Determine the [X, Y] coordinate at the center of the cell enclosing the given text.  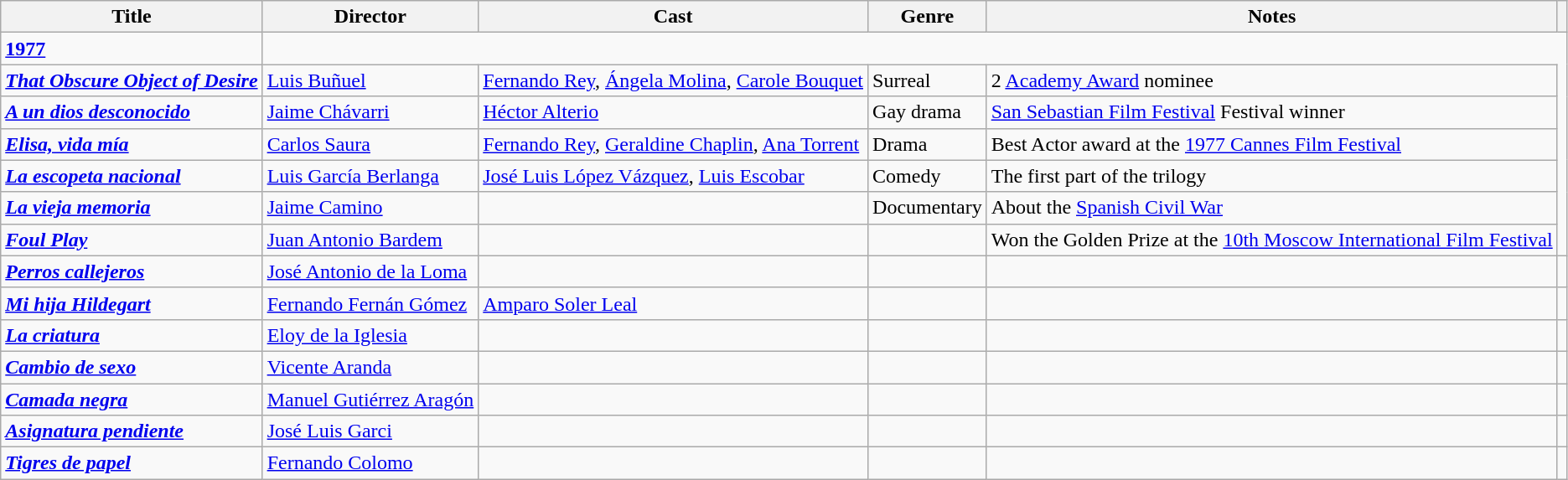
Jaime Camino [370, 208]
Héctor Alterio [674, 112]
José Antonio de la Loma [370, 271]
San Sebastian Film Festival Festival winner [1272, 112]
Perros callejeros [132, 271]
2 Academy Award nominee [1272, 80]
A un dios desconocido [132, 112]
Fernando Colomo [370, 463]
Manuel Gutiérrez Aragón [370, 400]
José Luis Garci [370, 431]
Carlos Saura [370, 144]
Eloy de la Iglesia [370, 335]
Drama [928, 144]
Documentary [928, 208]
Director [370, 17]
José Luis López Vázquez, Luis Escobar [674, 176]
Notes [1272, 17]
Amparo Soler Leal [674, 303]
Cambio de sexo [132, 367]
That Obscure Object of Desire [132, 80]
Luis García Berlanga [370, 176]
Comedy [928, 176]
La vieja memoria [132, 208]
La criatura [132, 335]
About the Spanish Civil War [1272, 208]
La escopeta nacional [132, 176]
Elisa, vida mía [132, 144]
Vicente Aranda [370, 367]
Juan Antonio Bardem [370, 240]
Gay drama [928, 112]
Foul Play [132, 240]
Jaime Chávarri [370, 112]
Best Actor award at the 1977 Cannes Film Festival [1272, 144]
Tigres de papel [132, 463]
The first part of the trilogy [1272, 176]
Luis Buñuel [370, 80]
Surreal [928, 80]
Genre [928, 17]
Fernando Rey, Geraldine Chaplin, Ana Torrent [674, 144]
Mi hija Hildegart [132, 303]
Title [132, 17]
1977 [132, 49]
Fernando Rey, Ángela Molina, Carole Bouquet [674, 80]
Camada negra [132, 400]
Won the Golden Prize at the 10th Moscow International Film Festival [1272, 240]
Asignatura pendiente [132, 431]
Fernando Fernán Gómez [370, 303]
Cast [674, 17]
